Output the [x, y] coordinate of the center of the cell containing the given text.  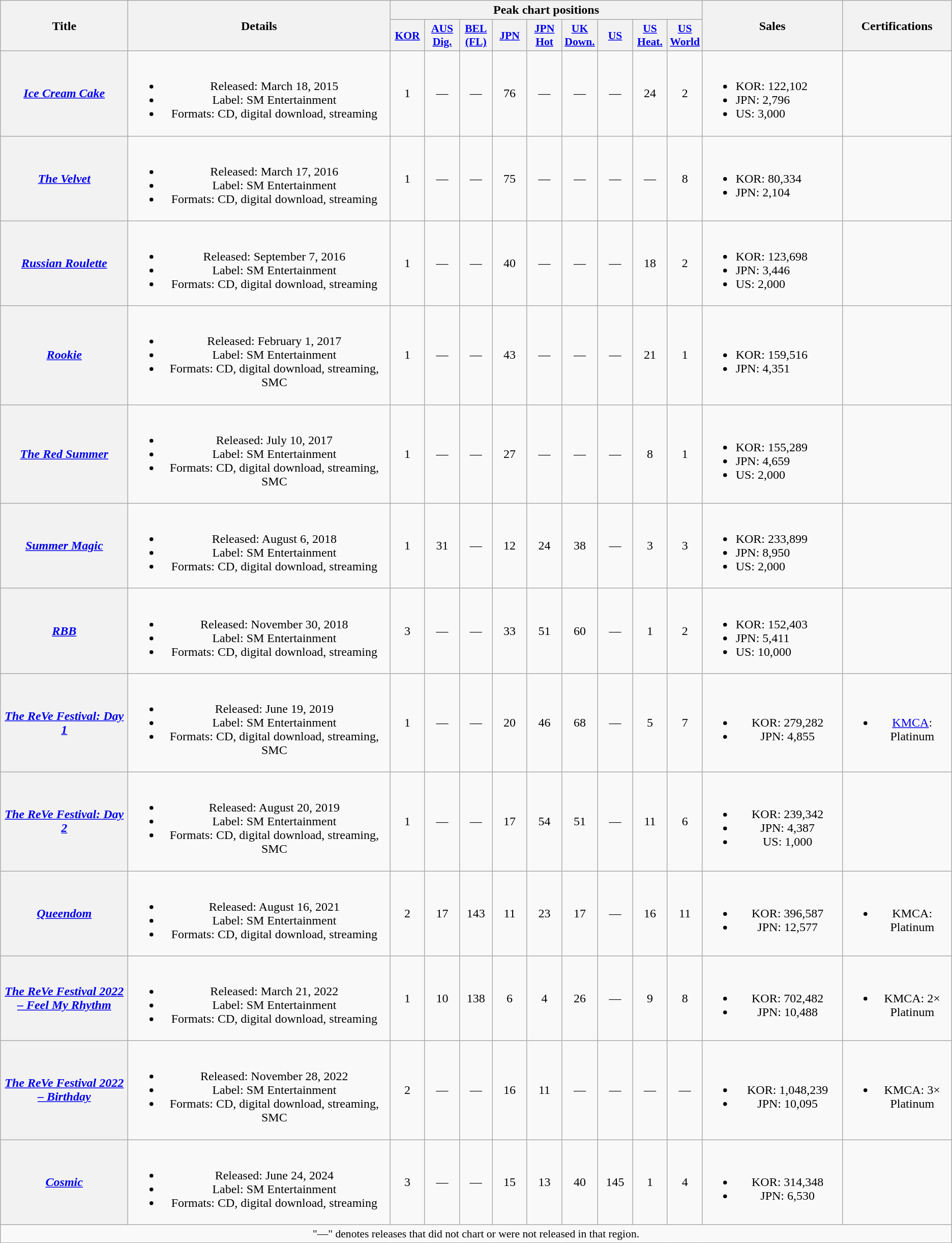
43 [510, 355]
KOR: 233,899JPN: 8,950US: 2,000 [772, 545]
Released: June 24, 2024Label: SM EntertainmentFormats: CD, digital download, streaming [259, 1182]
75 [510, 178]
20 [510, 722]
KOR: 314,348JPN: 6,530 [772, 1182]
The ReVe Festival 2022 – Birthday [64, 1090]
7 [685, 722]
Released: February 1, 2017Label: SM EntertainmentFormats: CD, digital download, streaming, SMC [259, 355]
KOR: 152,403JPN: 5,411US: 10,000 [772, 631]
Summer Magic [64, 545]
Title [64, 25]
Released: June 19, 2019Label: SM EntertainmentFormats: CD, digital download, streaming, SMC [259, 722]
18 [650, 264]
Ice Cream Cake [64, 94]
Released: March 17, 2016Label: SM EntertainmentFormats: CD, digital download, streaming [259, 178]
5 [650, 722]
KMCA: 3× Platinum [897, 1090]
KOR: 279,282JPN: 4,855 [772, 722]
KOR: 122,102JPN: 2,796US: 3,000 [772, 94]
Released: March 18, 2015Label: SM EntertainmentFormats: CD, digital download, streaming [259, 94]
USWorld [685, 36]
Rookie [64, 355]
12 [510, 545]
KOR: 702,482JPN: 10,488 [772, 998]
"—" denotes releases that did not chart or were not released in that region. [476, 1234]
The Velvet [64, 178]
Released: November 30, 2018Label: SM EntertainmentFormats: CD, digital download, streaming [259, 631]
13 [544, 1182]
145 [615, 1182]
Released: November 28, 2022Label: SM EntertainmentFormats: CD, digital download, streaming, SMC [259, 1090]
143 [476, 914]
Released: August 20, 2019Label: SM EntertainmentFormats: CD, digital download, streaming, SMC [259, 821]
BEL(FL) [476, 36]
38 [580, 545]
KOR: 80,334JPN: 2,104 [772, 178]
Released: September 7, 2016Label: SM EntertainmentFormats: CD, digital download, streaming [259, 264]
Certifications [897, 25]
33 [510, 631]
23 [544, 914]
54 [544, 821]
The ReVe Festival 2022 – Feel My Rhythm [64, 998]
9 [650, 998]
60 [580, 631]
KMCA: 2× Platinum [897, 998]
KOR: 396,587JPN: 12,577 [772, 914]
The ReVe Festival: Day 2 [64, 821]
AUS Dig. [442, 36]
KOR: 239,342JPN: 4,387US: 1,000 [772, 821]
KOR: 123,698JPN: 3,446US: 2,000 [772, 264]
KOR: 159,516JPN: 4,351 [772, 355]
68 [580, 722]
The ReVe Festival: Day 1 [64, 722]
USHeat. [650, 36]
Queendom [64, 914]
KOR: 1,048,239JPN: 10,095 [772, 1090]
31 [442, 545]
46 [544, 722]
UKDown. [580, 36]
27 [510, 454]
KOR [407, 36]
Russian Roulette [64, 264]
Cosmic [64, 1182]
Peak chart positions [546, 10]
10 [442, 998]
KOR: 155,289JPN: 4,659US: 2,000 [772, 454]
76 [510, 94]
Released: July 10, 2017Label: SM EntertainmentFormats: CD, digital download, streaming, SMC [259, 454]
26 [580, 998]
JPN [510, 36]
Released: March 21, 2022Label: SM EntertainmentFormats: CD, digital download, streaming [259, 998]
The Red Summer [64, 454]
JPN Hot [544, 36]
15 [510, 1182]
138 [476, 998]
Details [259, 25]
Sales [772, 25]
Released: August 16, 2021Label: SM EntertainmentFormats: CD, digital download, streaming [259, 914]
21 [650, 355]
RBB [64, 631]
US [615, 36]
Released: August 6, 2018Label: SM EntertainmentFormats: CD, digital download, streaming [259, 545]
